Determine the (X, Y) coordinate at the center of the cell enclosing the given text.  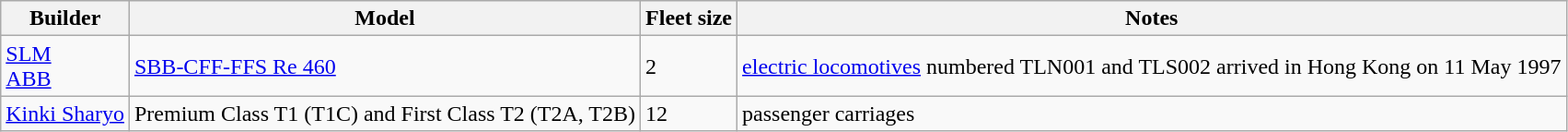
electric locomotives numbered TLN001 and TLS002 arrived in Hong Kong on 11 May 1997 (1152, 66)
passenger carriages (1152, 114)
Notes (1152, 18)
SLMABB (65, 66)
12 (689, 114)
Kinki Sharyo (65, 114)
Model (385, 18)
Fleet size (689, 18)
SBB-CFF-FFS Re 460 (385, 66)
2 (689, 66)
Builder (65, 18)
Premium Class T1 (T1C) and First Class T2 (T2A, T2B) (385, 114)
